Detect which cell encompasses the target text, then output its (X, Y) center coordinate. 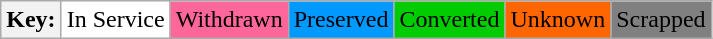
Withdrawn (229, 20)
Unknown (558, 20)
Preserved (341, 20)
Scrapped (661, 20)
In Service (116, 20)
Key: (31, 20)
Converted (450, 20)
